Scan for the cell matching the given text and deliver its (x, y) coordinate at center. 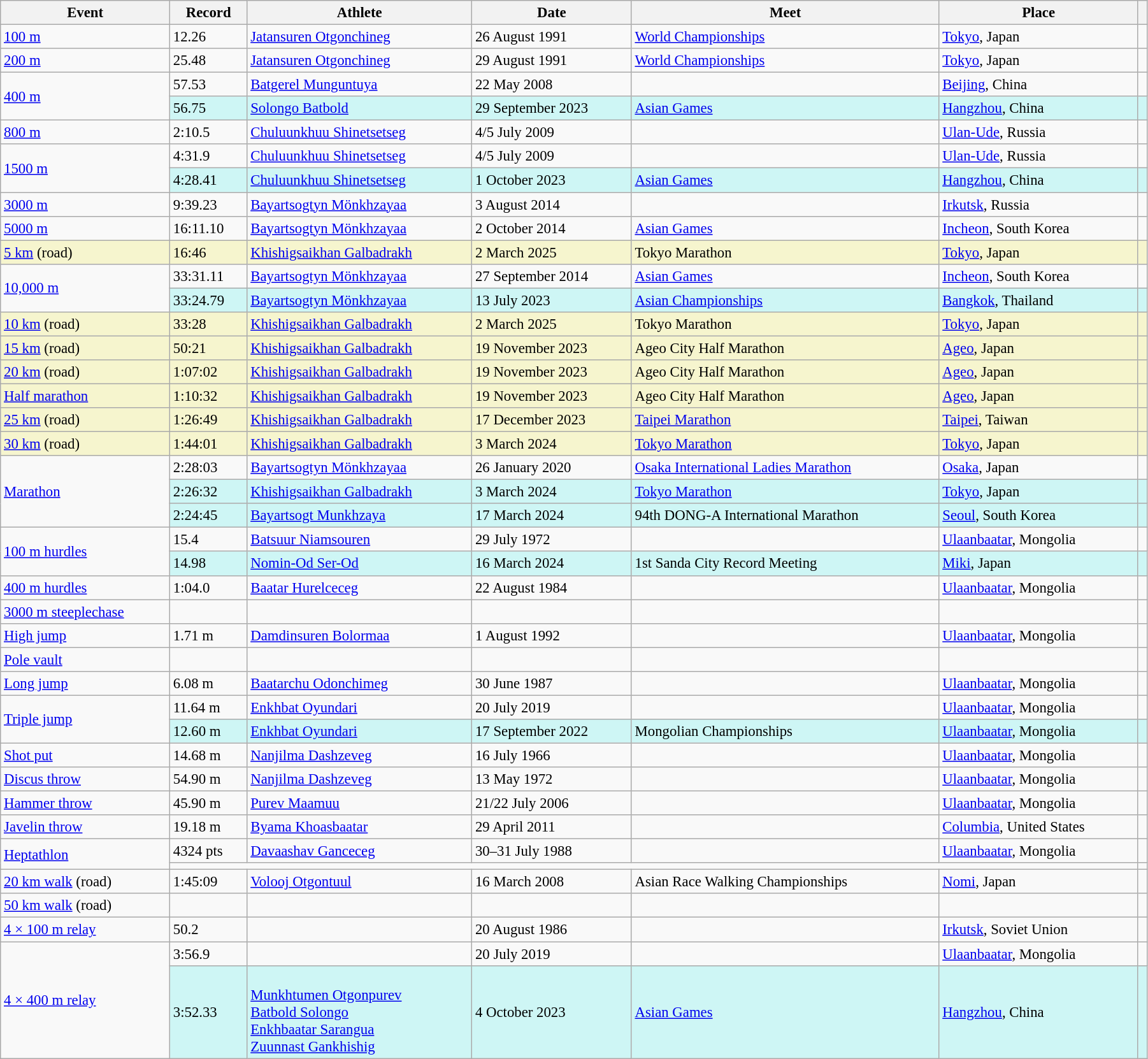
2 October 2014 (552, 228)
14.68 m (208, 755)
11.64 m (208, 707)
100 m hurdles (85, 552)
33:24.79 (208, 300)
1:26:49 (208, 420)
17 March 2024 (552, 515)
1 August 1992 (552, 635)
4 October 2023 (552, 1012)
54.90 m (208, 779)
Taipei Marathon (785, 420)
Bayartsogt Munkhzaya (359, 515)
Osaka International Ladies Marathon (785, 468)
Javelin throw (85, 827)
Davaashav Ganceceg (359, 851)
20 km (road) (85, 372)
Athlete (359, 13)
Miki, Japan (1038, 564)
Seoul, South Korea (1038, 515)
29 July 1972 (552, 540)
1:45:09 (208, 882)
Asian Championships (785, 300)
Shot put (85, 755)
2:10.5 (208, 133)
2:28:03 (208, 468)
Columbia, United States (1038, 827)
33:28 (208, 324)
16 March 2024 (552, 564)
22 May 2008 (552, 85)
29 September 2023 (552, 108)
400 m (85, 97)
Baatarchu Odonchimeg (359, 684)
Irkutsk, Russia (1038, 205)
4:31.9 (208, 156)
100 m (85, 37)
17 September 2022 (552, 731)
3000 m steeplechase (85, 612)
Beijing, China (1038, 85)
30 km (road) (85, 444)
Byama Khoasbaatar (359, 827)
Discus throw (85, 779)
13 July 2023 (552, 300)
9:39.23 (208, 205)
Pole vault (85, 659)
12.60 m (208, 731)
4324 pts (208, 851)
29 August 1991 (552, 61)
20 August 1986 (552, 930)
30–31 July 1988 (552, 851)
57.53 (208, 85)
10 km (road) (85, 324)
14.98 (208, 564)
15 km (road) (85, 348)
6.08 m (208, 684)
25.48 (208, 61)
Asian Race Walking Championships (785, 882)
Irkutsk, Soviet Union (1038, 930)
56.75 (208, 108)
Osaka, Japan (1038, 468)
1.71 m (208, 635)
20 km walk (road) (85, 882)
Bangkok, Thailand (1038, 300)
16 July 1966 (552, 755)
2:24:45 (208, 515)
Date (552, 13)
Half marathon (85, 396)
27 September 2014 (552, 276)
33:31.11 (208, 276)
Place (1038, 13)
4 × 100 m relay (85, 930)
Damdinsuren Bolormaa (359, 635)
1500 m (85, 168)
12.26 (208, 37)
High jump (85, 635)
50:21 (208, 348)
13 May 1972 (552, 779)
26 August 1991 (552, 37)
30 June 1987 (552, 684)
1:04.0 (208, 587)
Volooj Otgontuul (359, 882)
Nomin-Od Ser-Od (359, 564)
1:10:32 (208, 396)
Baatar Hurelceceg (359, 587)
17 December 2023 (552, 420)
Triple jump (85, 719)
26 January 2020 (552, 468)
45.90 m (208, 803)
50.2 (208, 930)
Record (208, 13)
21/22 July 2006 (552, 803)
200 m (85, 61)
Nomi, Japan (1038, 882)
1:44:01 (208, 444)
4 × 400 m relay (85, 1000)
4:28.41 (208, 180)
50 km walk (road) (85, 905)
1 October 2023 (552, 180)
3 August 2014 (552, 205)
15.4 (208, 540)
16 March 2008 (552, 882)
Long jump (85, 684)
Batgerel Munguntuya (359, 85)
Munkhtumen OtgonpurevBatbold SolongoEnkhbaatar SaranguaZuunnast Gankhishig (359, 1012)
Purev Maamuu (359, 803)
1st Sanda City Record Meeting (785, 564)
Taipei, Taiwan (1038, 420)
Event (85, 13)
22 August 1984 (552, 587)
5 km (road) (85, 252)
Meet (785, 13)
Batsuur Niamsouren (359, 540)
3000 m (85, 205)
94th DONG-A International Marathon (785, 515)
5000 m (85, 228)
29 April 2011 (552, 827)
Mongolian Championships (785, 731)
16:46 (208, 252)
Solongo Batbold (359, 108)
3:56.9 (208, 954)
800 m (85, 133)
16:11.10 (208, 228)
Hammer throw (85, 803)
2:26:32 (208, 492)
3:52.33 (208, 1012)
1:07:02 (208, 372)
19.18 m (208, 827)
400 m hurdles (85, 587)
Marathon (85, 492)
Heptathlon (85, 854)
10,000 m (85, 288)
25 km (road) (85, 420)
